Extract the [X, Y] coordinate from the center of the cell holding the provided text.  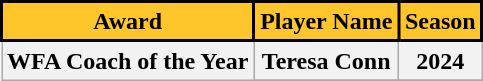
WFA Coach of the Year [128, 60]
Teresa Conn [326, 60]
2024 [440, 60]
Player Name [326, 22]
Season [440, 22]
Award [128, 22]
